Capture the cell that displays the provided text and extract its [X, Y] central coordinate. 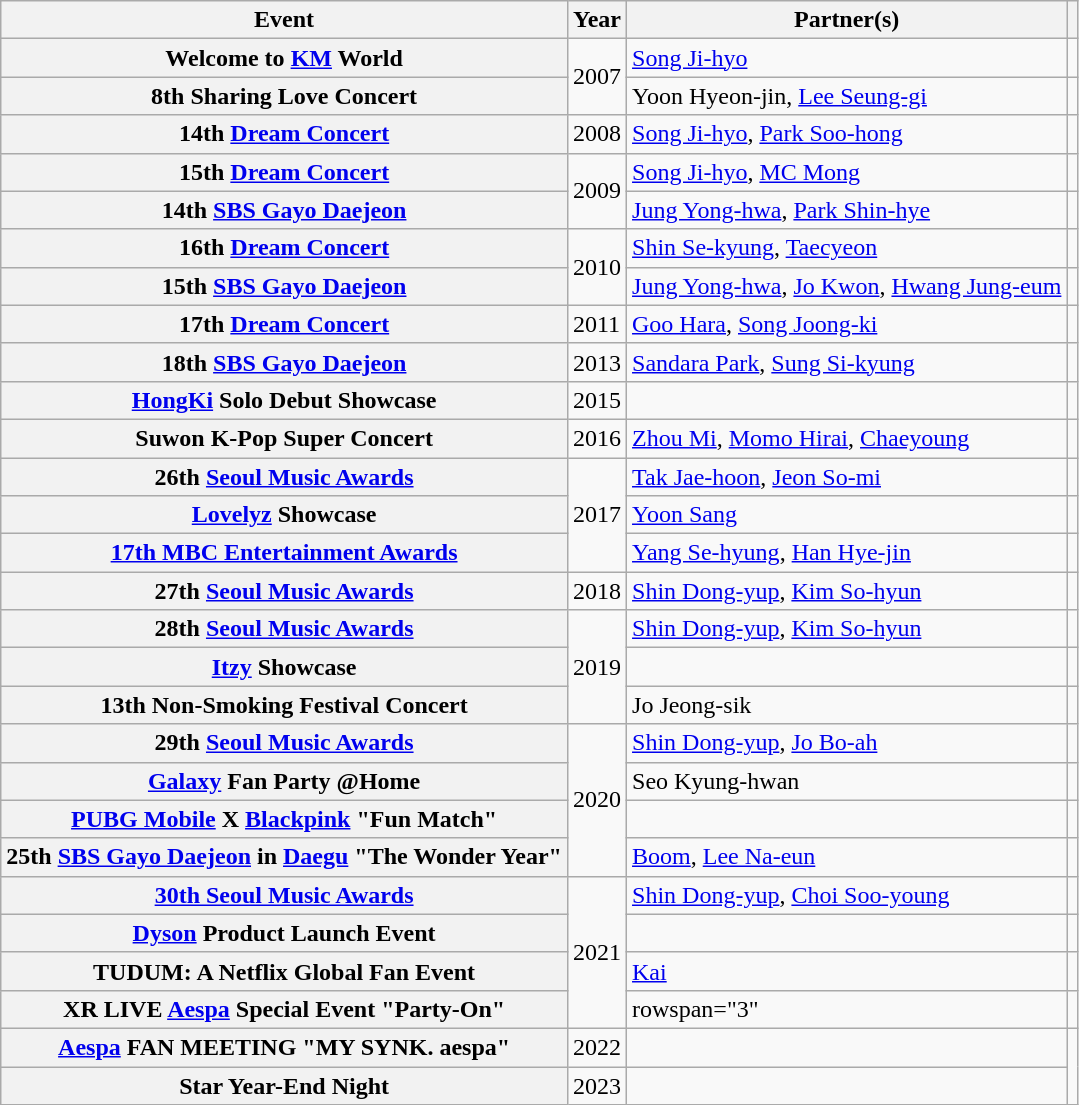
29th Seoul Music Awards [284, 743]
Goo Hara, Song Joong-ki [847, 324]
Lovelyz Showcase [284, 515]
Itzy Showcase [284, 667]
Seo Kyung-hwan [847, 781]
Partner(s) [847, 20]
2023 [596, 1085]
2019 [596, 667]
Galaxy Fan Party @Home [284, 781]
15th SBS Gayo Daejeon [284, 286]
2010 [596, 267]
Tak Jae-hoon, Jeon So-mi [847, 477]
Shin Se-kyung, Taecyeon [847, 248]
Song Ji-hyo, Park Soo-hong [847, 134]
18th SBS Gayo Daejeon [284, 362]
Aespa FAN MEETING "MY SYNK. aespa" [284, 1047]
Yoon Sang [847, 515]
26th Seoul Music Awards [284, 477]
Jo Jeong-sik [847, 705]
2015 [596, 400]
2021 [596, 952]
2017 [596, 515]
Song Ji-hyo [847, 58]
30th Seoul Music Awards [284, 895]
17th Dream Concert [284, 324]
14th SBS Gayo Daejeon [284, 210]
2016 [596, 438]
XR LIVE Aespa Special Event "Party-On" [284, 1009]
Boom, Lee Na-eun [847, 857]
Welcome to KM World [284, 58]
2007 [596, 77]
Star Year-End Night [284, 1085]
Jung Yong-hwa, Park Shin-hye [847, 210]
Shin Dong-yup, Choi Soo-young [847, 895]
rowspan="3" [847, 1009]
Year [596, 20]
Song Ji-hyo, MC Mong [847, 172]
Yoon Hyeon-jin, Lee Seung-gi [847, 96]
2018 [596, 591]
TUDUM: A Netflix Global Fan Event [284, 971]
Kai [847, 971]
2020 [596, 800]
2022 [596, 1047]
25th SBS Gayo Daejeon in Daegu "The Wonder Year" [284, 857]
Jung Yong-hwa, Jo Kwon, Hwang Jung-eum [847, 286]
28th Seoul Music Awards [284, 629]
Zhou Mi, Momo Hirai, Chaeyoung [847, 438]
17th MBC Entertainment Awards [284, 553]
2011 [596, 324]
Yang Se-hyung, Han Hye-jin [847, 553]
27th Seoul Music Awards [284, 591]
2009 [596, 191]
14th Dream Concert [284, 134]
Suwon K-Pop Super Concert [284, 438]
Shin Dong-yup, Jo Bo-ah [847, 743]
8th Sharing Love Concert [284, 96]
16th Dream Concert [284, 248]
15th Dream Concert [284, 172]
PUBG Mobile X Blackpink "Fun Match" [284, 819]
Sandara Park, Sung Si-kyung [847, 362]
2013 [596, 362]
Event [284, 20]
13th Non-Smoking Festival Concert [284, 705]
2008 [596, 134]
Dyson Product Launch Event [284, 933]
HongKi Solo Debut Showcase [284, 400]
